Pinpoint the cell where the given text exists, returning its (x, y) midpoint coordinate. 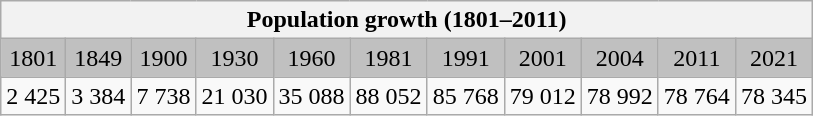
78 764 (696, 96)
35 088 (312, 96)
78 992 (620, 96)
2011 (696, 58)
85 768 (466, 96)
7 738 (164, 96)
1801 (34, 58)
2001 (542, 58)
1960 (312, 58)
1900 (164, 58)
2 425 (34, 96)
3 384 (98, 96)
78 345 (774, 96)
2021 (774, 58)
79 012 (542, 96)
Population growth (1801–2011) (407, 20)
1981 (388, 58)
1930 (234, 58)
1991 (466, 58)
1849 (98, 58)
88 052 (388, 96)
21 030 (234, 96)
2004 (620, 58)
